Find where the given text appears and provide that cell's center as (X, Y) coordinate. 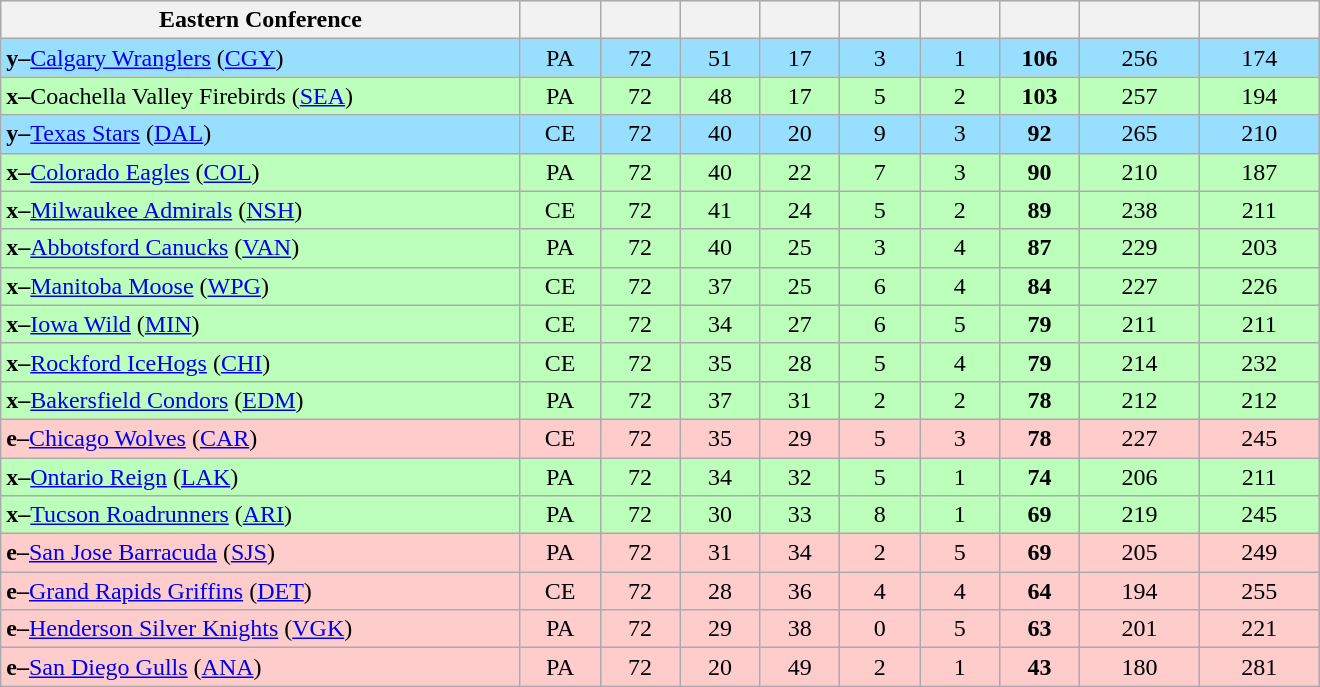
206 (1139, 477)
x–Milwaukee Admirals (NSH) (260, 210)
265 (1139, 134)
221 (1259, 629)
255 (1259, 591)
x–Coachella Valley Firebirds (SEA) (260, 96)
187 (1259, 172)
174 (1259, 58)
49 (800, 667)
203 (1259, 248)
89 (1040, 210)
38 (800, 629)
238 (1139, 210)
9 (880, 134)
e–San Diego Gulls (ANA) (260, 667)
249 (1259, 553)
63 (1040, 629)
41 (720, 210)
74 (1040, 477)
106 (1040, 58)
x–Colorado Eagles (COL) (260, 172)
0 (880, 629)
229 (1139, 248)
48 (720, 96)
x–Manitoba Moose (WPG) (260, 286)
219 (1139, 515)
30 (720, 515)
7 (880, 172)
y–Texas Stars (DAL) (260, 134)
257 (1139, 96)
x–Bakersfield Condors (EDM) (260, 400)
232 (1259, 362)
27 (800, 324)
226 (1259, 286)
33 (800, 515)
90 (1040, 172)
51 (720, 58)
256 (1139, 58)
201 (1139, 629)
281 (1259, 667)
y–Calgary Wranglers (CGY) (260, 58)
8 (880, 515)
x–Rockford IceHogs (CHI) (260, 362)
214 (1139, 362)
64 (1040, 591)
205 (1139, 553)
e–Henderson Silver Knights (VGK) (260, 629)
32 (800, 477)
84 (1040, 286)
180 (1139, 667)
x–Iowa Wild (MIN) (260, 324)
e–San Jose Barracuda (SJS) (260, 553)
36 (800, 591)
e–Grand Rapids Griffins (DET) (260, 591)
x–Abbotsford Canucks (VAN) (260, 248)
103 (1040, 96)
24 (800, 210)
22 (800, 172)
87 (1040, 248)
x–Tucson Roadrunners (ARI) (260, 515)
x–Ontario Reign (LAK) (260, 477)
92 (1040, 134)
43 (1040, 667)
Eastern Conference (260, 20)
e–Chicago Wolves (CAR) (260, 438)
